Capture the cell that displays the provided text and extract its [X, Y] central coordinate. 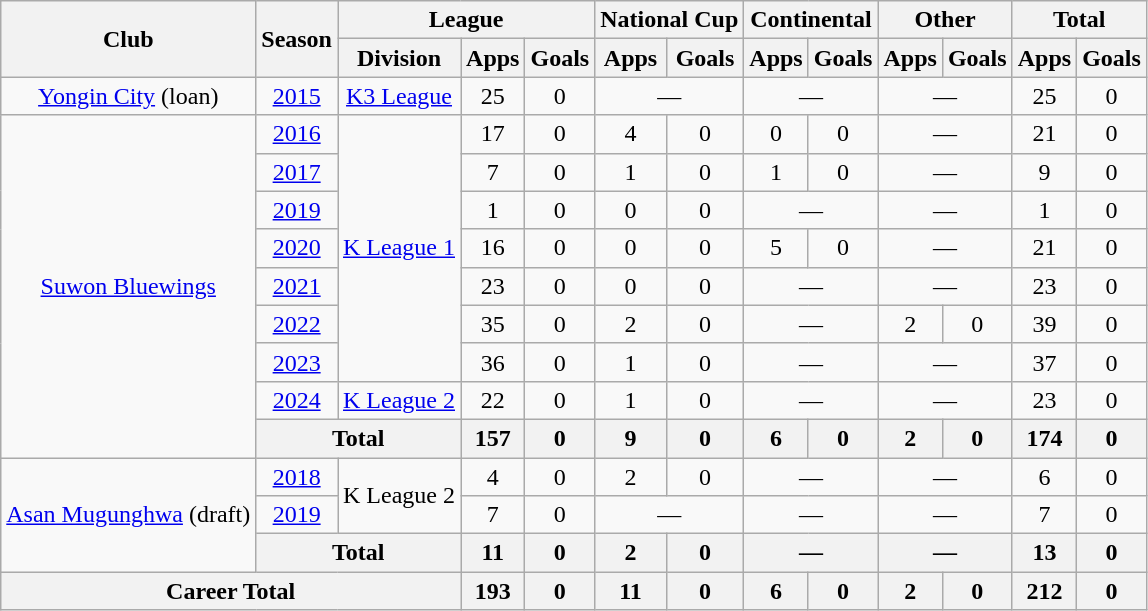
39 [1044, 324]
2023 [297, 362]
National Cup [670, 20]
13 [1044, 553]
22 [493, 400]
Asan Mugunghwa (draft) [128, 515]
Division [400, 58]
2020 [297, 248]
2018 [297, 477]
League [466, 20]
Career Total [231, 591]
Yongin City (loan) [128, 96]
2022 [297, 324]
17 [493, 134]
K3 League [400, 96]
157 [493, 438]
Season [297, 39]
5 [776, 248]
Suwon Bluewings [128, 286]
Continental [811, 20]
36 [493, 362]
K League 1 [400, 248]
Other [945, 20]
2024 [297, 400]
2015 [297, 96]
35 [493, 324]
2021 [297, 286]
212 [1044, 591]
2016 [297, 134]
16 [493, 248]
193 [493, 591]
2017 [297, 172]
37 [1044, 362]
Club [128, 39]
174 [1044, 438]
